Extract the [x, y] coordinate from the center of the cell holding the provided text.  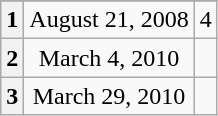
1 [12, 20]
August 21, 2008 [109, 20]
3 [12, 96]
2 [12, 58]
March 4, 2010 [109, 58]
4 [206, 20]
March 29, 2010 [109, 96]
